Scan for the cell matching the given text and deliver its (X, Y) coordinate at center. 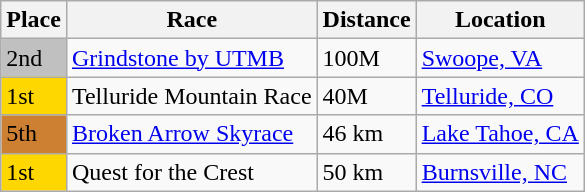
Place (34, 20)
Burnsville, NC (500, 172)
Grindstone by UTMB (192, 58)
Broken Arrow Skyrace (192, 134)
2nd (34, 58)
Lake Tahoe, CA (500, 134)
Telluride Mountain Race (192, 96)
Race (192, 20)
5th (34, 134)
Telluride, CO (500, 96)
50 km (366, 172)
Location (500, 20)
Quest for the Crest (192, 172)
Distance (366, 20)
40M (366, 96)
100M (366, 58)
Swoope, VA (500, 58)
46 km (366, 134)
